Detect which cell encompasses the target text, then output its (x, y) center coordinate. 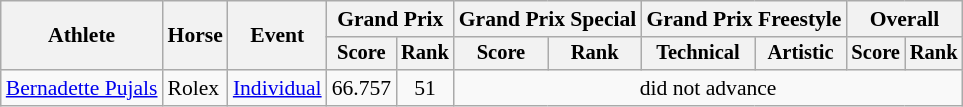
Athlete (82, 36)
Horse (196, 36)
66.757 (362, 88)
Bernadette Pujals (82, 88)
Overall (905, 19)
Rolex (196, 88)
Artistic (801, 54)
Grand Prix Special (548, 19)
51 (425, 88)
Event (278, 36)
Grand Prix (390, 19)
Technical (698, 54)
did not advance (708, 88)
Individual (278, 88)
Grand Prix Freestyle (744, 19)
